Detect which cell encompasses the target text, then output its (x, y) center coordinate. 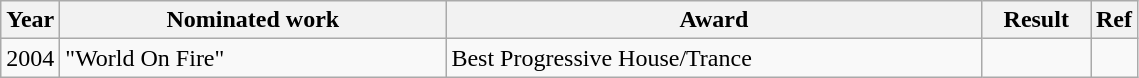
Award (714, 20)
Ref (1114, 20)
Year (30, 20)
2004 (30, 58)
Best Progressive House/Trance (714, 58)
Nominated work (253, 20)
"World On Fire" (253, 58)
Result (1036, 20)
